Output the (x, y) coordinate of the center of the cell containing the given text.  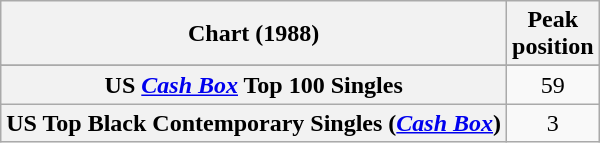
3 (553, 123)
US Cash Box Top 100 Singles (254, 85)
Peakposition (553, 34)
59 (553, 85)
Chart (1988) (254, 34)
US Top Black Contemporary Singles (Cash Box) (254, 123)
